Search for the cell housing the specified text and yield its [X, Y] center coordinate. 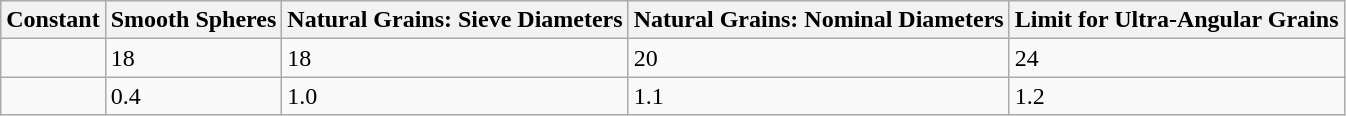
24 [1176, 58]
Natural Grains: Nominal Diameters [818, 20]
20 [818, 58]
1.2 [1176, 96]
1.1 [818, 96]
Smooth Spheres [194, 20]
Natural Grains: Sieve Diameters [455, 20]
1.0 [455, 96]
Constant [53, 20]
0.4 [194, 96]
Limit for Ultra-Angular Grains [1176, 20]
